Return the [x, y] coordinate for the center point of the cell that contains the specified text.  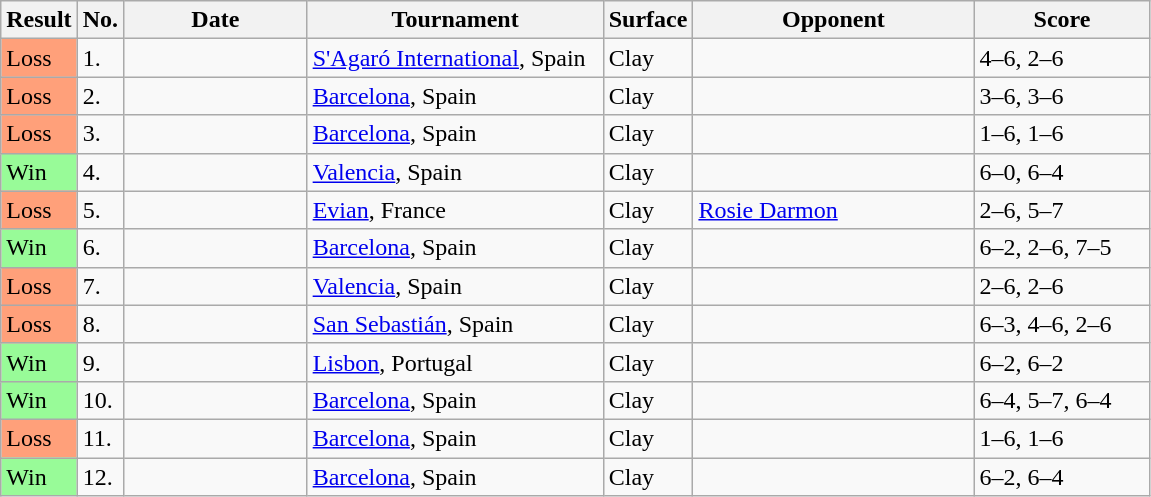
2–6, 2–6 [1062, 286]
Score [1062, 20]
No. [100, 20]
7. [100, 286]
2. [100, 96]
Date [216, 20]
6–2, 6–4 [1062, 477]
6–0, 6–4 [1062, 172]
4–6, 2–6 [1062, 58]
6–2, 6–2 [1062, 362]
6–2, 2–6, 7–5 [1062, 248]
Evian, France [455, 210]
5. [100, 210]
San Sebastián, Spain [455, 324]
2–6, 5–7 [1062, 210]
12. [100, 477]
Opponent [834, 20]
9. [100, 362]
11. [100, 438]
1. [100, 58]
10. [100, 400]
Lisbon, Portugal [455, 362]
8. [100, 324]
4. [100, 172]
6–3, 4–6, 2–6 [1062, 324]
3–6, 3–6 [1062, 96]
6. [100, 248]
Surface [648, 20]
Rosie Darmon [834, 210]
Tournament [455, 20]
Result [39, 20]
S'Agaró International, Spain [455, 58]
3. [100, 134]
6–4, 5–7, 6–4 [1062, 400]
